Determine the (X, Y) coordinate at the center of the cell enclosing the given text.  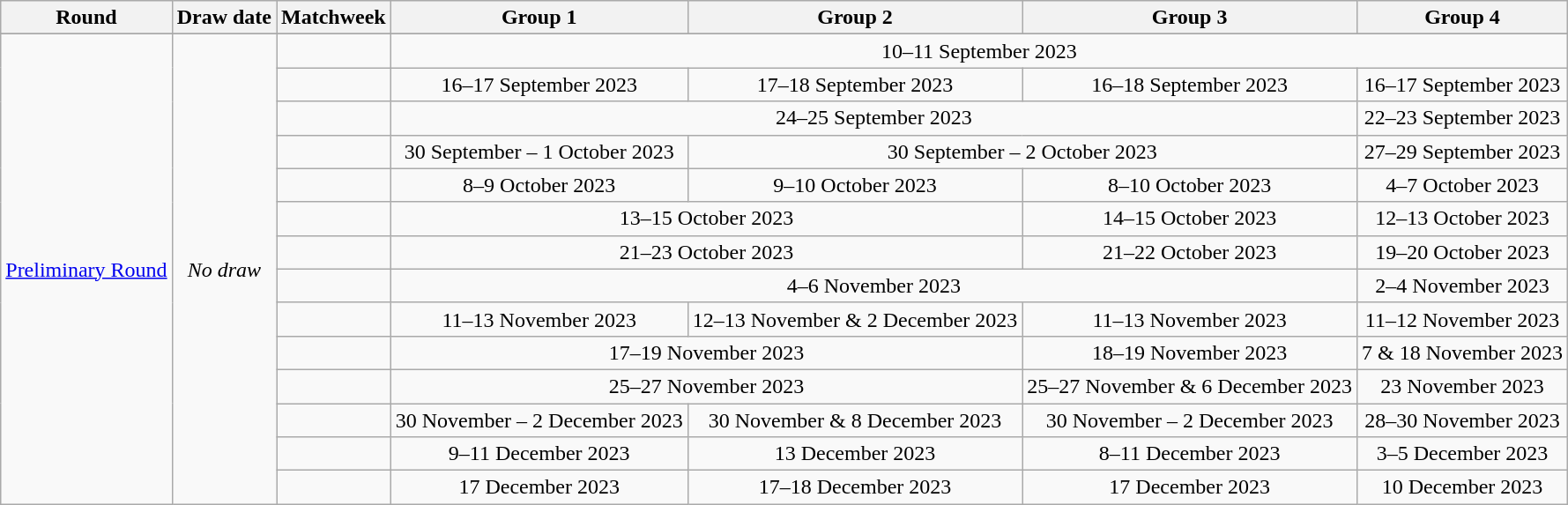
30 November & 8 December 2023 (855, 420)
22–23 September 2023 (1461, 118)
17–18 December 2023 (855, 487)
27–29 September 2023 (1461, 152)
Preliminary Round (86, 270)
Group 3 (1190, 18)
23 November 2023 (1461, 386)
7 & 18 November 2023 (1461, 353)
17–18 September 2023 (855, 85)
Matchweek (334, 18)
25–27 November & 6 December 2023 (1190, 386)
21–22 October 2023 (1190, 252)
16–18 September 2023 (1190, 85)
25–27 November 2023 (707, 386)
21–23 October 2023 (707, 252)
11–12 November 2023 (1461, 319)
9–10 October 2023 (855, 185)
14–15 October 2023 (1190, 219)
Round (86, 18)
9–11 December 2023 (539, 454)
Group 2 (855, 18)
2–4 November 2023 (1461, 286)
Group 1 (539, 18)
13–15 October 2023 (707, 219)
3–5 December 2023 (1461, 454)
17–19 November 2023 (707, 353)
28–30 November 2023 (1461, 420)
19–20 October 2023 (1461, 252)
12–13 November & 2 December 2023 (855, 319)
8–11 December 2023 (1190, 454)
12–13 October 2023 (1461, 219)
4–6 November 2023 (873, 286)
10–11 September 2023 (978, 51)
13 December 2023 (855, 454)
Draw date (224, 18)
8–9 October 2023 (539, 185)
30 September – 1 October 2023 (539, 152)
Group 4 (1461, 18)
No draw (224, 270)
8–10 October 2023 (1190, 185)
30 September – 2 October 2023 (1022, 152)
24–25 September 2023 (873, 118)
4–7 October 2023 (1461, 185)
18–19 November 2023 (1190, 353)
10 December 2023 (1461, 487)
